Extract the [x, y] coordinate from the center of the cell holding the provided text.  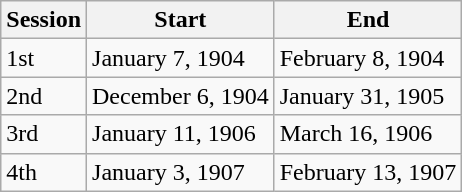
Session [44, 20]
January 11, 1906 [181, 134]
1st [44, 58]
January 7, 1904 [181, 58]
Start [181, 20]
December 6, 1904 [181, 96]
March 16, 1906 [368, 134]
February 13, 1907 [368, 172]
4th [44, 172]
January 3, 1907 [181, 172]
3rd [44, 134]
January 31, 1905 [368, 96]
End [368, 20]
February 8, 1904 [368, 58]
2nd [44, 96]
